Capture the cell that displays the provided text and extract its (X, Y) central coordinate. 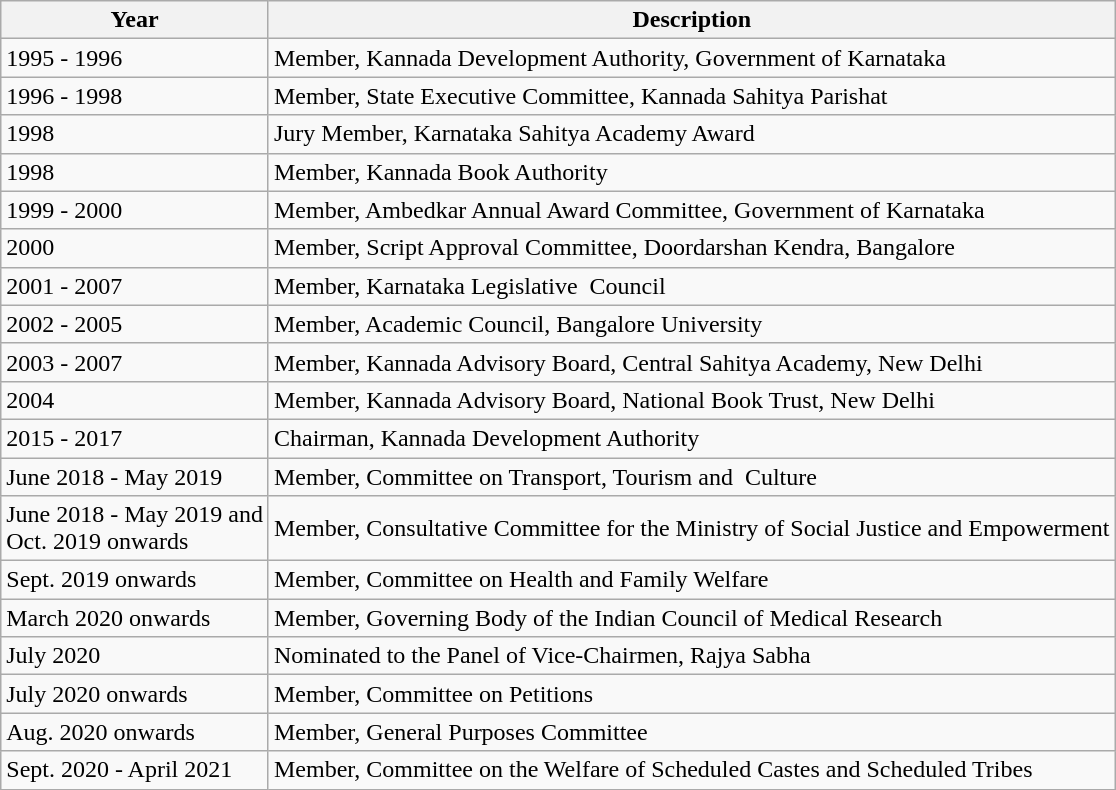
1995 - 1996 (135, 58)
July 2020 onwards (135, 694)
Member, Karnataka Legislative Council (692, 286)
2003 - 2007 (135, 362)
Sept. 2020 - April 2021 (135, 770)
Description (692, 20)
Member, State Executive Committee, Kannada Sahitya Parishat (692, 96)
Member, Committee on Health and Family Welfare (692, 580)
Member, Consultative Committee for the Ministry of Social Justice and Empowerment (692, 528)
Aug. 2020 onwards (135, 732)
2015 - 2017 (135, 438)
2001 - 2007 (135, 286)
Sept. 2019 onwards (135, 580)
Nominated to the Panel of Vice-Chairmen, Rajya Sabha (692, 656)
Member, Governing Body of the Indian Council of Medical Research (692, 618)
Year (135, 20)
Member, Committee on Petitions (692, 694)
2002 - 2005 (135, 324)
Member, Kannada Development Authority, Government of Karnataka (692, 58)
Jury Member, Karnataka Sahitya Academy Award (692, 134)
2004 (135, 400)
Member, Script Approval Committee, Doordarshan Kendra, Bangalore (692, 248)
2000 (135, 248)
1999 - 2000 (135, 210)
June 2018 - May 2019 andOct. 2019 onwards (135, 528)
June 2018 - May 2019 (135, 477)
Member, Kannada Book Authority (692, 172)
Member, Committee on Transport, Tourism and Culture (692, 477)
Member, General Purposes Committee (692, 732)
Member, Kannada Advisory Board, National Book Trust, New Delhi (692, 400)
Member, Academic Council, Bangalore University (692, 324)
March 2020 onwards (135, 618)
Member, Ambedkar Annual Award Committee, Government of Karnataka (692, 210)
1996 - 1998 (135, 96)
Member, Committee on the Welfare of Scheduled Castes and Scheduled Tribes (692, 770)
Member, Kannada Advisory Board, Central Sahitya Academy, New Delhi (692, 362)
July 2020 (135, 656)
Chairman, Kannada Development Authority (692, 438)
